Determine the [X, Y] coordinate at the center of the cell enclosing the given text.  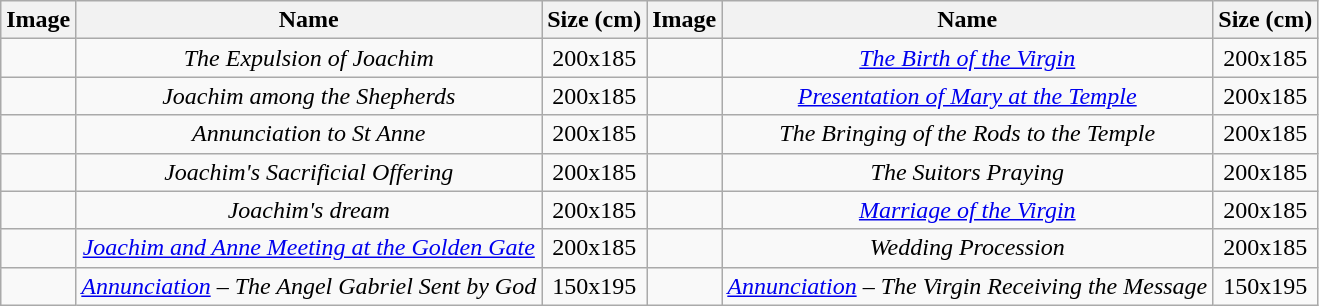
Joachim and Anne Meeting at the Golden Gate [309, 248]
Joachim's dream [309, 210]
The Suitors Praying [968, 172]
Joachim's Sacrificial Offering [309, 172]
Annunciation – The Virgin Receiving the Message [968, 286]
Annunciation to St Anne [309, 134]
Wedding Procession [968, 248]
The Expulsion of Joachim [309, 58]
The Bringing of the Rods to the Temple [968, 134]
Joachim among the Shepherds [309, 96]
Presentation of Mary at the Temple [968, 96]
The Birth of the Virgin [968, 58]
Annunciation – The Angel Gabriel Sent by God [309, 286]
Marriage of the Virgin [968, 210]
